Determine the [X, Y] coordinate at the center of the cell enclosing the given text.  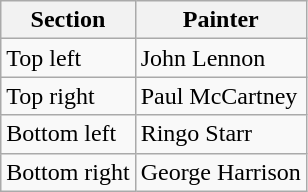
Bottom right [68, 172]
George Harrison [220, 172]
Ringo Starr [220, 134]
Bottom left [68, 134]
Paul McCartney [220, 96]
John Lennon [220, 58]
Top left [68, 58]
Top right [68, 96]
Painter [220, 20]
Section [68, 20]
